Capture the cell that displays the provided text and extract its (x, y) central coordinate. 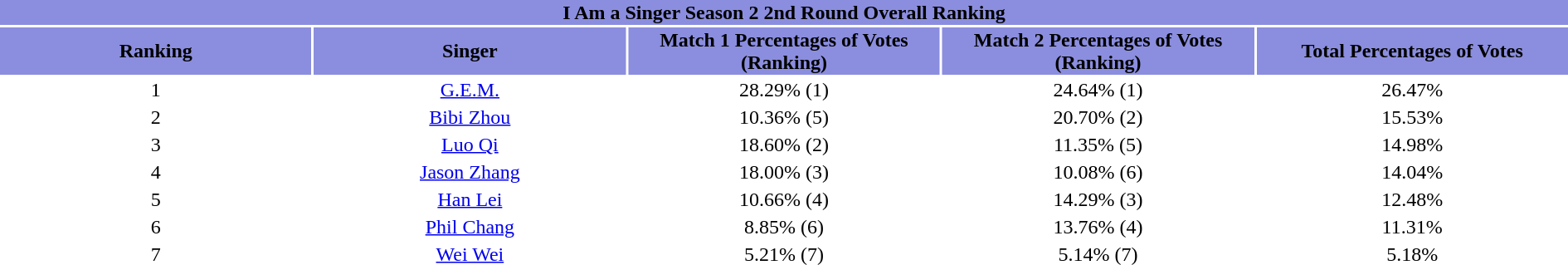
10.36% (5) (784, 117)
20.70% (2) (1098, 117)
11.35% (5) (1098, 145)
Total Percentages of Votes (1412, 52)
18.60% (2) (784, 145)
12.48% (1412, 199)
4 (156, 172)
Match 2 Percentages of Votes (Ranking) (1098, 52)
6 (156, 227)
Luo Qi (470, 145)
Han Lei (470, 199)
Jason Zhang (470, 172)
Match 1 Percentages of Votes (Ranking) (784, 52)
14.04% (1412, 172)
15.53% (1412, 117)
18.00% (3) (784, 172)
10.66% (4) (784, 199)
24.64% (1) (1098, 90)
G.E.M. (470, 90)
1 (156, 90)
26.47% (1412, 90)
Singer (470, 52)
Ranking (156, 52)
I Am a Singer Season 2 2nd Round Overall Ranking (784, 12)
2 (156, 117)
8.85% (6) (784, 227)
14.29% (3) (1098, 199)
28.29% (1) (784, 90)
5 (156, 199)
13.76% (4) (1098, 227)
Bibi Zhou (470, 117)
3 (156, 145)
10.08% (6) (1098, 172)
Phil Chang (470, 227)
14.98% (1412, 145)
11.31% (1412, 227)
